Search for the cell housing the specified text and yield its [x, y] center coordinate. 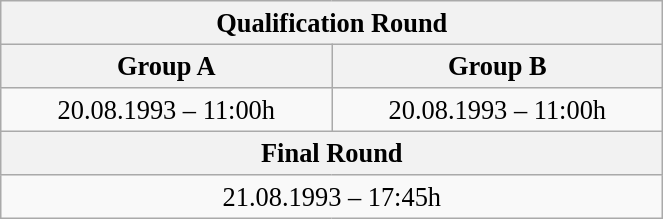
Qualification Round [332, 22]
Group A [166, 66]
Group B [498, 66]
Final Round [332, 153]
21.08.1993 – 17:45h [332, 197]
